From the cell containing the given text, extract its center point as [X, Y] coordinate. 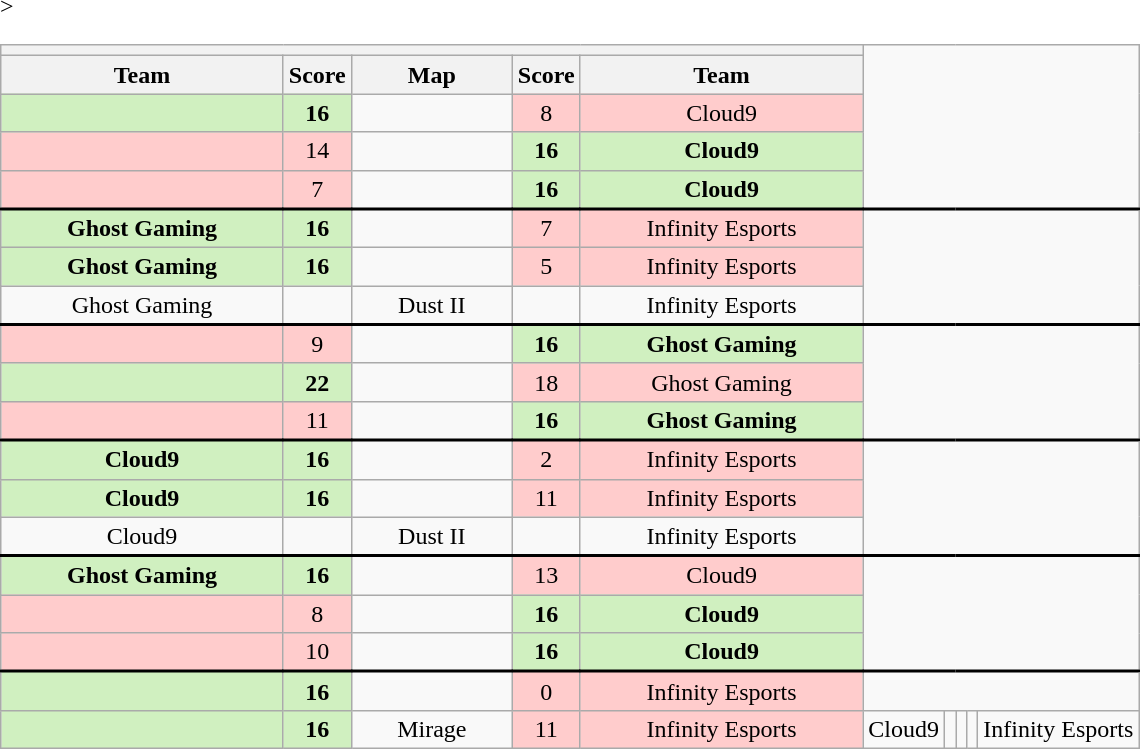
Mirage [432, 729]
13 [546, 576]
0 [546, 692]
18 [546, 382]
22 [317, 382]
5 [546, 267]
Map [432, 75]
9 [317, 344]
14 [317, 151]
2 [546, 460]
10 [317, 652]
